Return (x, y) of the center of cell containing provided text 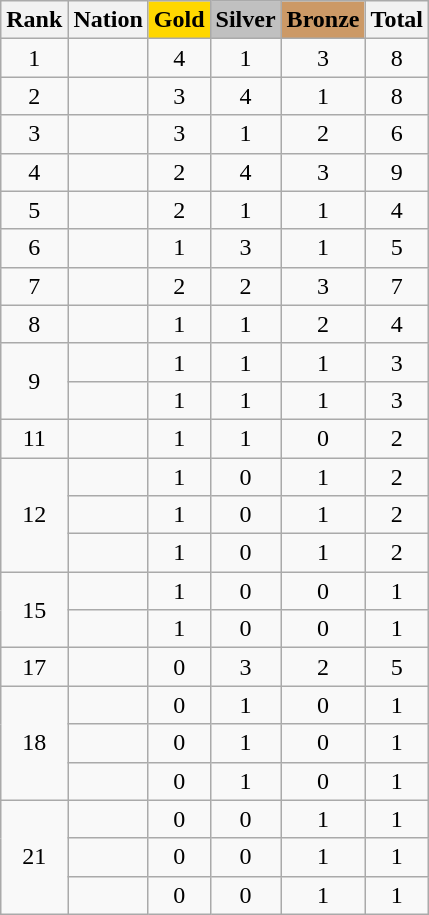
Total (397, 20)
Gold (179, 20)
18 (34, 743)
15 (34, 610)
Bronze (323, 20)
21 (34, 857)
Rank (34, 20)
17 (34, 667)
Silver (246, 20)
Nation (108, 20)
11 (34, 438)
12 (34, 515)
